Return (x, y) of the center of cell containing provided text 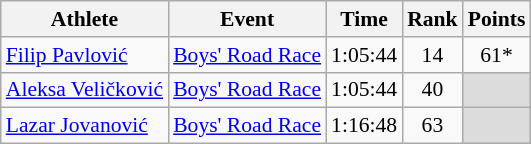
Time (364, 19)
61* (497, 55)
Aleksa Veličković (84, 90)
63 (432, 126)
40 (432, 90)
1:16:48 (364, 126)
Athlete (84, 19)
Lazar Jovanović (84, 126)
14 (432, 55)
Points (497, 19)
Filip Pavlović (84, 55)
Rank (432, 19)
Event (247, 19)
